Return [x, y] of the center of cell containing provided text 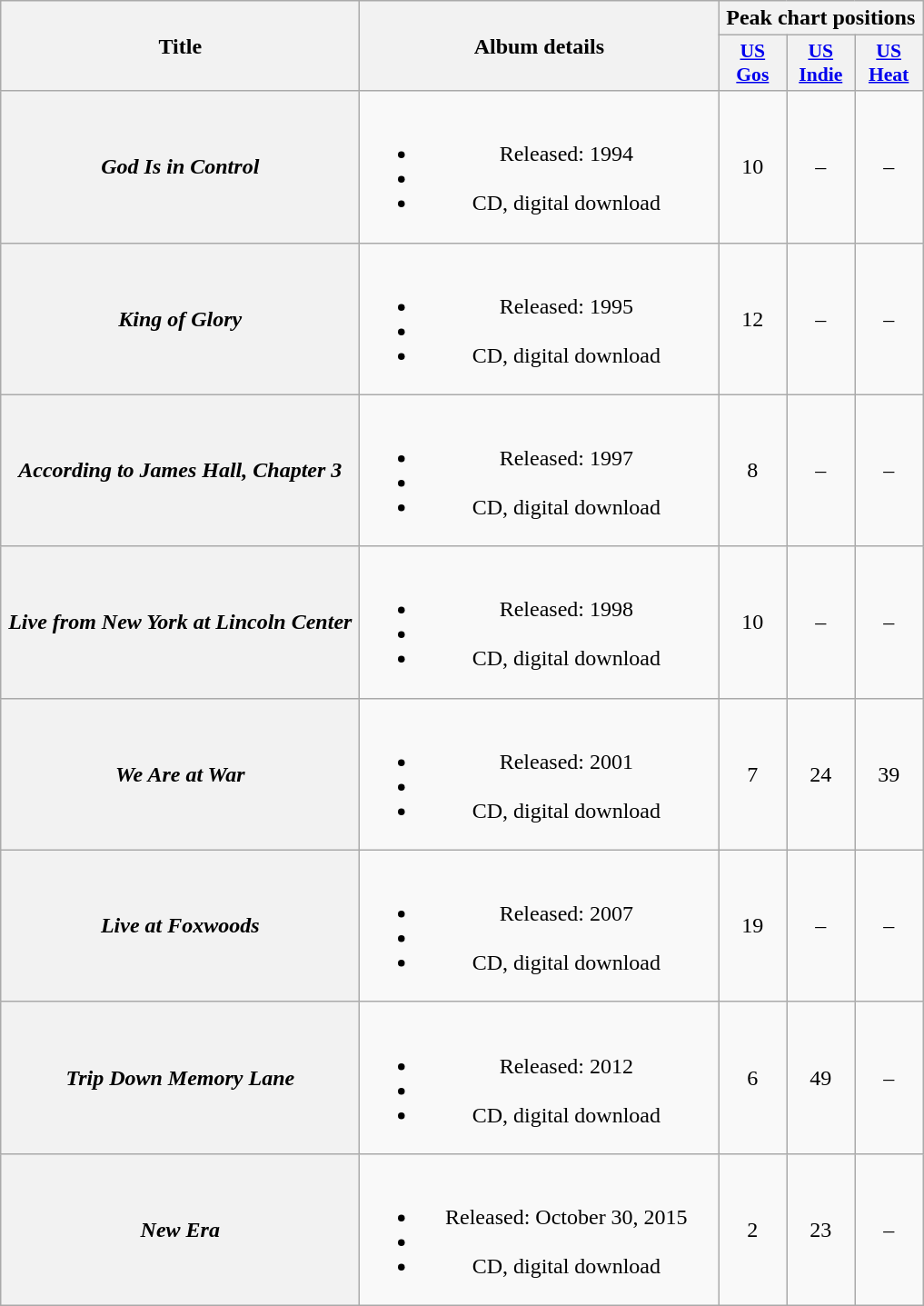
8 [752, 471]
USHeat [889, 64]
19 [752, 925]
Trip Down Memory Lane [180, 1078]
Title [180, 45]
39 [889, 774]
USIndie [821, 64]
49 [821, 1078]
Released: 1997CD, digital download [540, 471]
Album details [540, 45]
According to James Hall, Chapter 3 [180, 471]
Peak chart positions [821, 18]
24 [821, 774]
Released: October 30, 2015CD, digital download [540, 1229]
12 [752, 318]
7 [752, 774]
23 [821, 1229]
USGos [752, 64]
6 [752, 1078]
Released: 2007CD, digital download [540, 925]
2 [752, 1229]
New Era [180, 1229]
Released: 1995CD, digital download [540, 318]
King of Glory [180, 318]
God Is in Control [180, 167]
Released: 1994CD, digital download [540, 167]
Released: 2001CD, digital download [540, 774]
Released: 2012CD, digital download [540, 1078]
We Are at War [180, 774]
Released: 1998CD, digital download [540, 622]
Live at Foxwoods [180, 925]
Live from New York at Lincoln Center [180, 622]
